Determine the [x, y] coordinate at the center of the cell enclosing the given text.  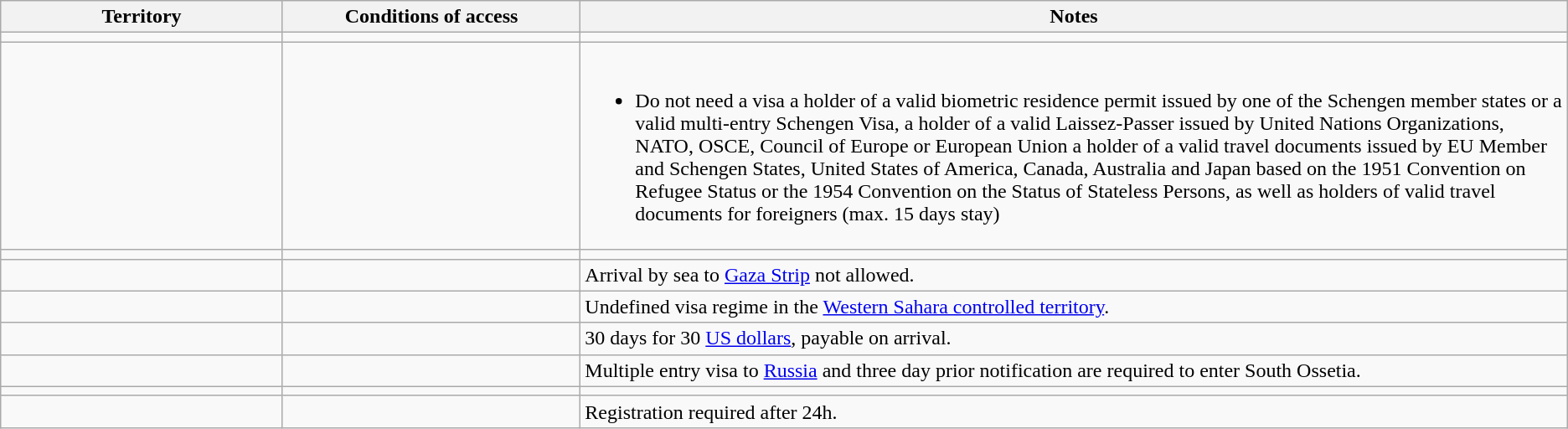
Notes [1074, 17]
Undefined visa regime in the Western Sahara controlled territory. [1074, 307]
30 days for 30 US dollars, payable on arrival. [1074, 339]
Arrival by sea to Gaza Strip not allowed. [1074, 275]
Registration required after 24h. [1074, 411]
Territory [142, 17]
Multiple entry visa to Russia and three day prior notification are required to enter South Ossetia. [1074, 370]
Conditions of access [431, 17]
